Return [X, Y] of the center of cell containing provided text 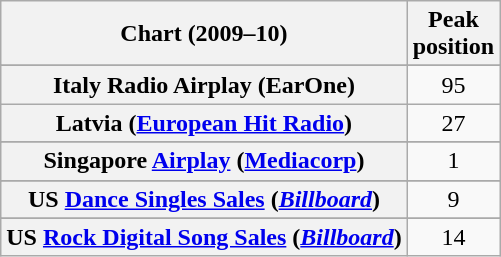
US Rock Digital Song Sales (Billboard) [204, 237]
14 [453, 237]
Chart (2009–10) [204, 34]
Peakposition [453, 34]
US Dance Singles Sales (Billboard) [204, 199]
95 [453, 85]
Latvia (European Hit Radio) [204, 123]
Italy Radio Airplay (EarOne) [204, 85]
1 [453, 161]
9 [453, 199]
Singapore Airplay (Mediacorp) [204, 161]
27 [453, 123]
